Determine the (x, y) coordinate at the center of the cell enclosing the given text.  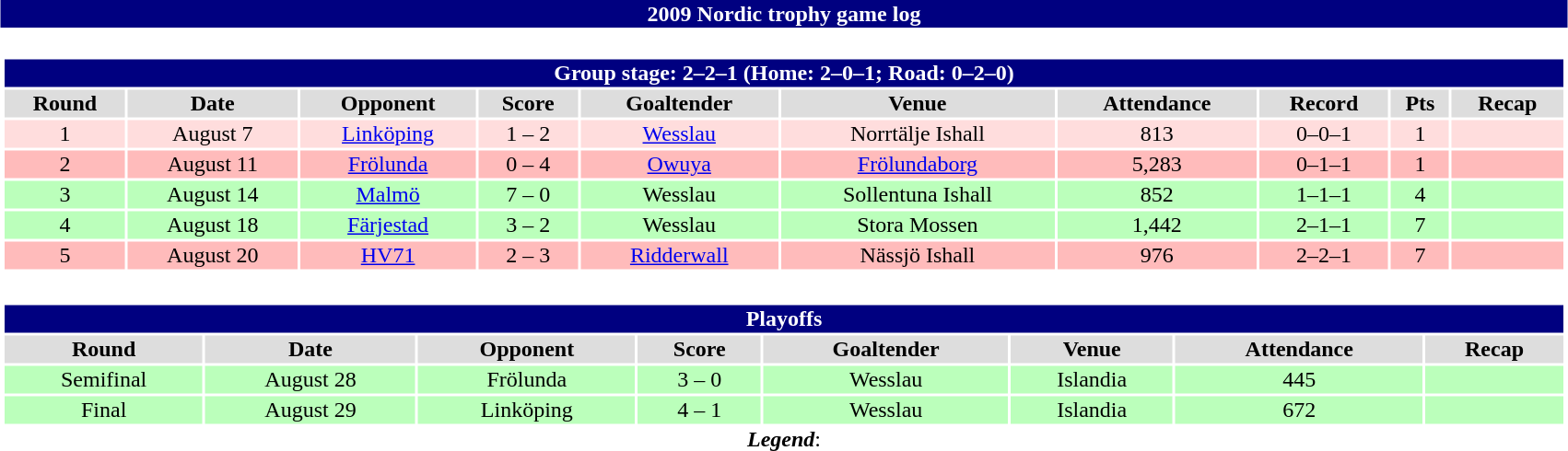
Semifinal (103, 380)
2–2–1 (1324, 255)
Sollentuna Ishall (918, 194)
2009 Nordic trophy game log (784, 14)
3 – 2 (528, 225)
852 (1157, 194)
5 (64, 255)
Final (103, 410)
4 – 1 (700, 410)
672 (1299, 410)
August 14 (213, 194)
Pts (1421, 104)
August 28 (310, 380)
Frölundaborg (918, 165)
Ridderwall (679, 255)
August 18 (213, 225)
Stora Mossen (918, 225)
0–1–1 (1324, 165)
August 20 (213, 255)
August 11 (213, 165)
Malmö (388, 194)
5,283 (1157, 165)
HV71 (388, 255)
3 (64, 194)
1 – 2 (528, 133)
August 29 (310, 410)
976 (1157, 255)
3 – 0 (700, 380)
2–1–1 (1324, 225)
Record (1324, 104)
1–1–1 (1324, 194)
445 (1299, 380)
1,442 (1157, 225)
Playoffs (783, 319)
Nässjö Ishall (918, 255)
Group stage: 2–2–1 (Home: 2–0–1; Road: 0–2–0) (783, 73)
2 – 3 (528, 255)
Norrtälje Ishall (918, 133)
0–0–1 (1324, 133)
0 – 4 (528, 165)
Färjestad (388, 225)
August 7 (213, 133)
813 (1157, 133)
2 (64, 165)
7 – 0 (528, 194)
Owuya (679, 165)
